Locate the cell with the specified text and output its [X, Y] center coordinate. 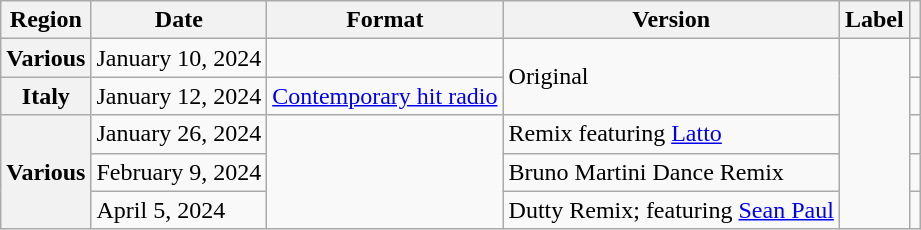
Remix featuring Latto [671, 134]
Contemporary hit radio [385, 96]
Version [671, 20]
January 26, 2024 [179, 134]
Region [46, 20]
Date [179, 20]
Label [874, 20]
Bruno Martini Dance Remix [671, 172]
January 10, 2024 [179, 58]
Dutty Remix; featuring Sean Paul [671, 210]
February 9, 2024 [179, 172]
April 5, 2024 [179, 210]
Italy [46, 96]
Format [385, 20]
Original [671, 77]
January 12, 2024 [179, 96]
